From the cell containing the given text, extract its center point as (X, Y) coordinate. 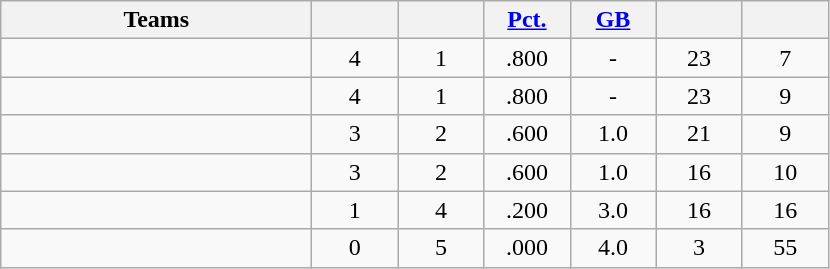
.200 (527, 210)
5 (441, 248)
4.0 (613, 248)
21 (699, 134)
Pct. (527, 20)
10 (785, 172)
.000 (527, 248)
Teams (156, 20)
55 (785, 248)
GB (613, 20)
0 (355, 248)
3.0 (613, 210)
7 (785, 58)
